Detect which cell encompasses the target text, then output its (x, y) center coordinate. 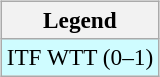
Legend (80, 20)
ITF WTT (0–1) (80, 57)
